Locate the cell with the specified text and output its [X, Y] center coordinate. 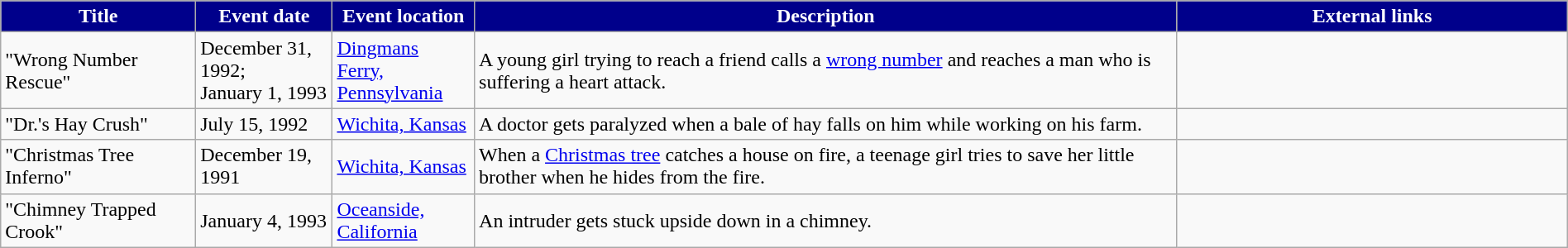
An intruder gets stuck upside down in a chimney. [826, 220]
December 31, 1992;January 1, 1993 [265, 70]
When a Christmas tree catches a house on fire, a teenage girl tries to save her little brother when he hides from the fire. [826, 167]
"Christmas Tree Inferno" [98, 167]
"Wrong Number Rescue" [98, 70]
Description [826, 17]
A doctor gets paralyzed when a bale of hay falls on him while working on his farm. [826, 124]
Oceanside, California [404, 220]
Dingmans Ferry, Pennsylvania [404, 70]
"Chimney Trapped Crook" [98, 220]
July 15, 1992 [265, 124]
A young girl trying to reach a friend calls a wrong number and reaches a man who is suffering a heart attack. [826, 70]
"Dr.'s Hay Crush" [98, 124]
January 4, 1993 [265, 220]
December 19, 1991 [265, 167]
Event location [404, 17]
External links [1372, 17]
Title [98, 17]
Event date [265, 17]
